Search for the cell housing the specified text and yield its (x, y) center coordinate. 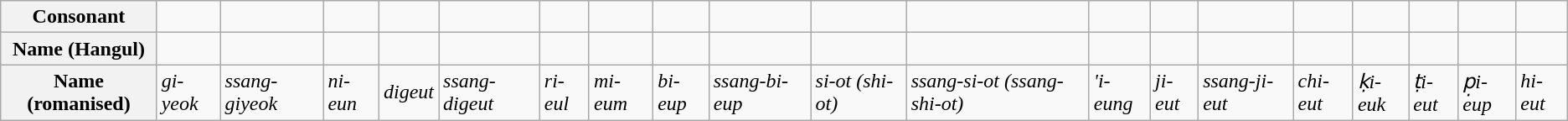
chi-eut (1323, 92)
ḳi-euk (1380, 92)
si-ot (shi-ot) (859, 92)
ssang-giyeok (271, 92)
Name (Hangul) (79, 49)
digeut (409, 92)
hi-eut (1542, 92)
Consonant (79, 17)
gi-yeok (188, 92)
ssang-ji-eut (1246, 92)
p̣i-eup (1488, 92)
mi-eum (621, 92)
ṭi-eut (1434, 92)
bi-eup (682, 92)
ri-eul (565, 92)
ji-eut (1174, 92)
'i-eung (1119, 92)
ni-eun (352, 92)
ssang-si-ot (ssang-shi-ot) (998, 92)
Name (romanised) (79, 92)
ssang-digeut (489, 92)
ssang-bi-eup (760, 92)
